Return the [X, Y] coordinate for the center point of the cell that contains the specified text.  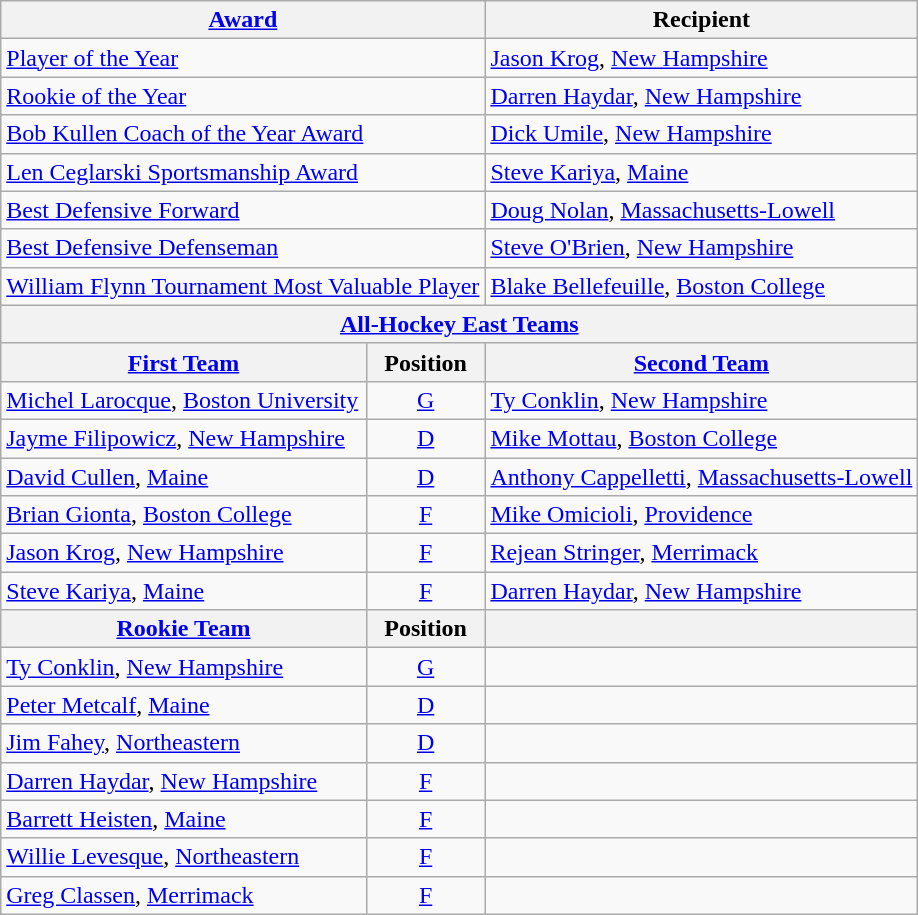
Rookie Team [184, 629]
Michel Larocque, Boston University [184, 400]
Peter Metcalf, Maine [184, 705]
Brian Gionta, Boston College [184, 515]
Steve O'Brien, New Hampshire [702, 248]
Rejean Stringer, Merrimack [702, 553]
Barrett Heisten, Maine [184, 819]
Jayme Filipowicz, New Hampshire [184, 438]
Award [243, 20]
First Team [184, 362]
Dick Umile, New Hampshire [702, 134]
Best Defensive Forward [243, 210]
David Cullen, Maine [184, 477]
Willie Levesque, Northeastern [184, 857]
Mike Omicioli, Providence [702, 515]
Recipient [702, 20]
Best Defensive Defenseman [243, 248]
Rookie of the Year [243, 96]
Blake Bellefeuille, Boston College [702, 286]
Jim Fahey, Northeastern [184, 743]
Mike Mottau, Boston College [702, 438]
Len Ceglarski Sportsmanship Award [243, 172]
William Flynn Tournament Most Valuable Player [243, 286]
Anthony Cappelletti, Massachusetts-Lowell [702, 477]
Bob Kullen Coach of the Year Award [243, 134]
All-Hockey East Teams [460, 324]
Second Team [702, 362]
Player of the Year [243, 58]
Doug Nolan, Massachusetts-Lowell [702, 210]
Greg Classen, Merrimack [184, 895]
